Extract the (x, y) coordinate from the center of the cell holding the provided text.  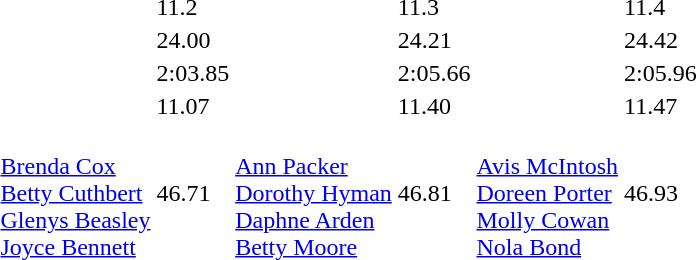
24.00 (193, 40)
24.21 (434, 40)
11.40 (434, 106)
11.07 (193, 106)
2:05.66 (434, 73)
2:03.85 (193, 73)
